Output the [X, Y] coordinate of the center of the cell containing the given text.  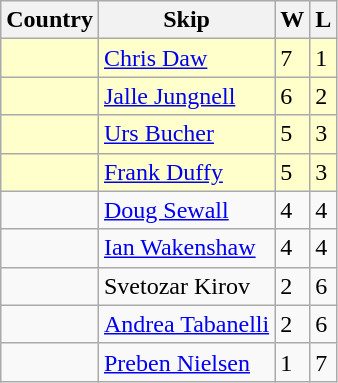
L [324, 20]
Andrea Tabanelli [186, 324]
Preben Nielsen [186, 362]
Skip [186, 20]
Urs Bucher [186, 134]
Jalle Jungnell [186, 96]
W [292, 20]
Doug Sewall [186, 210]
Ian Wakenshaw [186, 248]
Chris Daw [186, 58]
Svetozar Kirov [186, 286]
Country [50, 20]
Frank Duffy [186, 172]
